Locate the cell with the specified text and output its [X, Y] center coordinate. 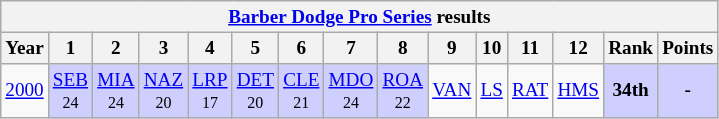
SEB24 [70, 91]
4 [210, 48]
NAZ20 [164, 91]
Rank [631, 48]
VAN [452, 91]
34th [631, 91]
12 [578, 48]
8 [403, 48]
HMS [578, 91]
2 [116, 48]
10 [492, 48]
LS [492, 91]
1 [70, 48]
CLE21 [302, 91]
5 [255, 48]
9 [452, 48]
MIA24 [116, 91]
11 [530, 48]
LRP17 [210, 91]
7 [351, 48]
MDO24 [351, 91]
Barber Dodge Pro Series results [360, 17]
6 [302, 48]
- [688, 91]
Year [25, 48]
Points [688, 48]
RAT [530, 91]
DET20 [255, 91]
3 [164, 48]
2000 [25, 91]
ROA22 [403, 91]
